Extract the (X, Y) coordinate from the center of the cell holding the provided text.  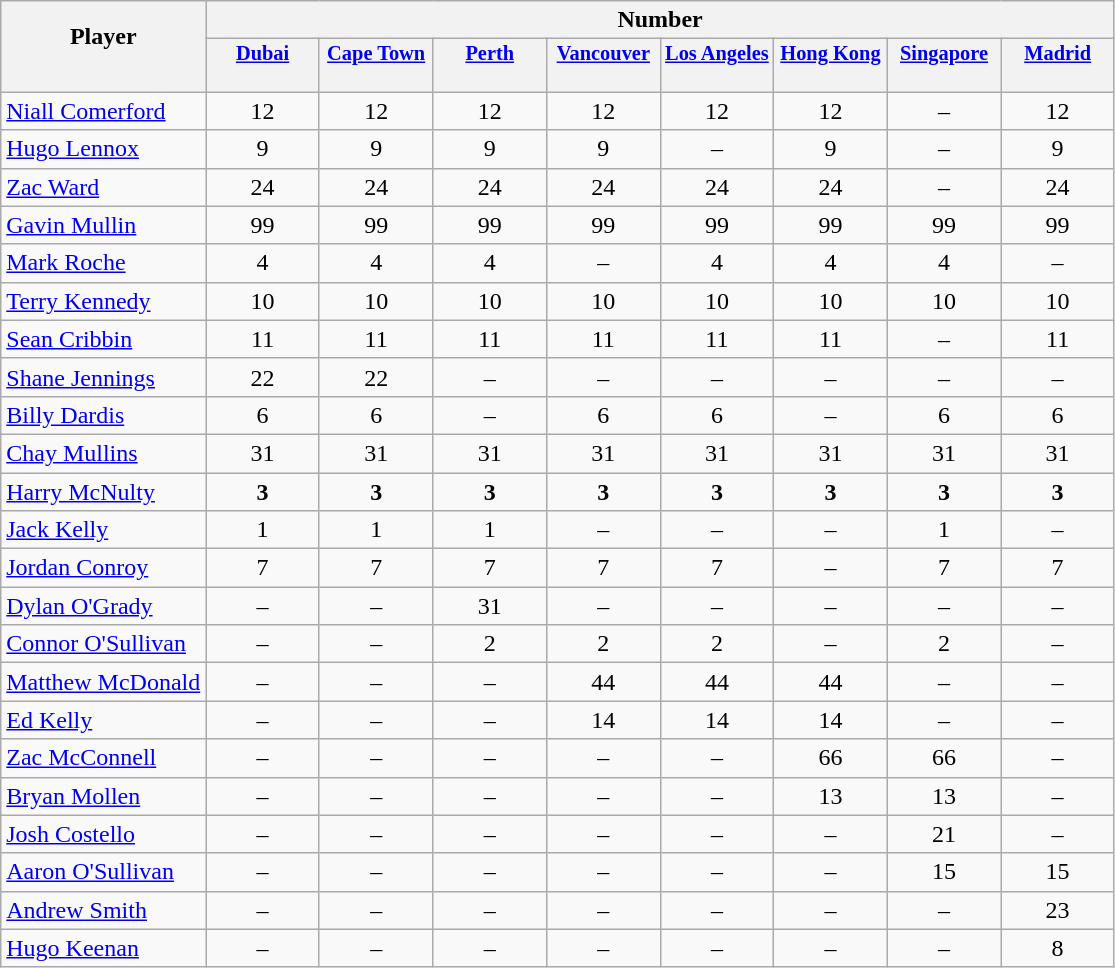
Harry McNulty (104, 491)
Perth (490, 54)
Dubai (263, 54)
Aaron O'Sullivan (104, 872)
Hong Kong (831, 54)
Jordan Conroy (104, 568)
Sean Cribbin (104, 339)
Cape Town (376, 54)
Zac McConnell (104, 758)
Niall Comerford (104, 111)
Shane Jennings (104, 377)
Hugo Keenan (104, 948)
Chay Mullins (104, 453)
8 (1058, 948)
Jack Kelly (104, 530)
Dylan O'Grady (104, 606)
Hugo Lennox (104, 149)
Connor O'Sullivan (104, 644)
Singapore (944, 54)
21 (944, 834)
Bryan Mollen (104, 796)
Mark Roche (104, 263)
Player (104, 36)
Zac Ward (104, 187)
Matthew McDonald (104, 682)
Ed Kelly (104, 720)
Los Angeles (717, 54)
Gavin Mullin (104, 225)
Andrew Smith (104, 910)
Terry Kennedy (104, 301)
Number (660, 20)
Madrid (1058, 54)
Vancouver (604, 54)
Josh Costello (104, 834)
Billy Dardis (104, 415)
23 (1058, 910)
